Search for the cell housing the specified text and yield its (X, Y) center coordinate. 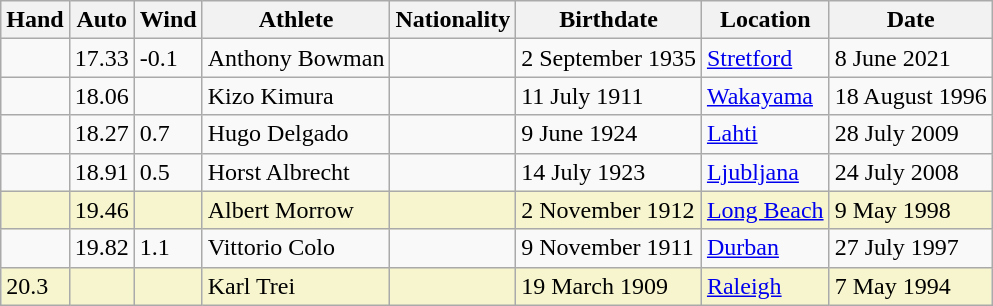
Stretford (765, 58)
2 September 1935 (609, 58)
19 March 1909 (609, 286)
28 July 2009 (910, 134)
8 June 2021 (910, 58)
27 July 1997 (910, 248)
18.06 (102, 96)
Nationality (453, 20)
Date (910, 20)
24 July 2008 (910, 172)
Ljubljana (765, 172)
14 July 1923 (609, 172)
18.91 (102, 172)
Athlete (296, 20)
Auto (102, 20)
Long Beach (765, 210)
18.27 (102, 134)
Hand (35, 20)
Durban (765, 248)
Vittorio Colo (296, 248)
0.7 (168, 134)
9 May 1998 (910, 210)
9 June 1924 (609, 134)
Horst Albrecht (296, 172)
Raleigh (765, 286)
-0.1 (168, 58)
Anthony Bowman (296, 58)
9 November 1911 (609, 248)
2 November 1912 (609, 210)
Karl Trei (296, 286)
Location (765, 20)
Wind (168, 20)
Hugo Delgado (296, 134)
Lahti (765, 134)
0.5 (168, 172)
20.3 (35, 286)
7 May 1994 (910, 286)
17.33 (102, 58)
1.1 (168, 248)
Birthdate (609, 20)
19.82 (102, 248)
19.46 (102, 210)
11 July 1911 (609, 96)
18 August 1996 (910, 96)
Wakayama (765, 96)
Kizo Kimura (296, 96)
Albert Morrow (296, 210)
